Return the (X, Y) coordinate for the center point of the cell that contains the specified text.  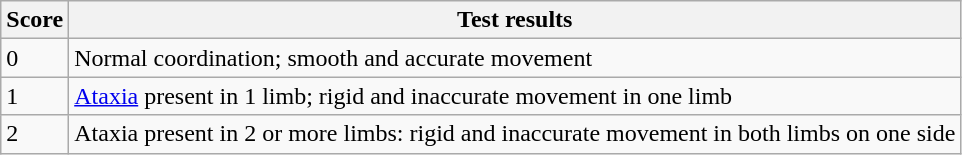
Test results (515, 20)
Ataxia present in 2 or more limbs: rigid and inaccurate movement in both limbs on one side (515, 134)
Normal coordination; smooth and accurate movement (515, 58)
0 (35, 58)
Ataxia present in 1 limb; rigid and inaccurate movement in one limb (515, 96)
2 (35, 134)
1 (35, 96)
Score (35, 20)
